Locate the cell with the specified text and output its [X, Y] center coordinate. 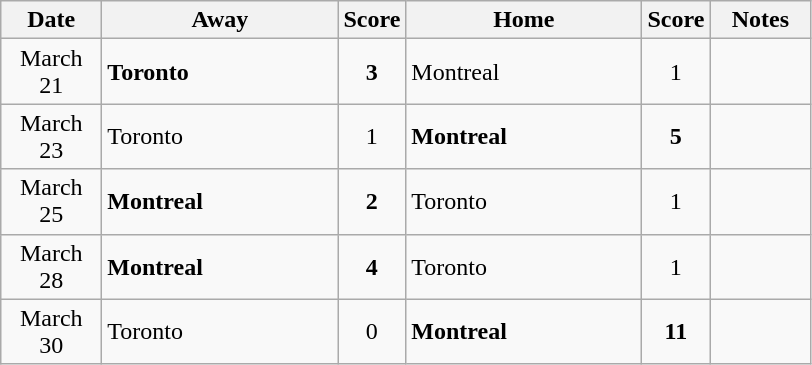
March 30 [52, 332]
Home [524, 20]
Away [220, 20]
5 [676, 136]
2 [372, 202]
March 28 [52, 266]
March 25 [52, 202]
11 [676, 332]
3 [372, 72]
0 [372, 332]
March 21 [52, 72]
4 [372, 266]
Notes [760, 20]
March 23 [52, 136]
Date [52, 20]
